Output the (X, Y) coordinate of the center of the cell containing the given text.  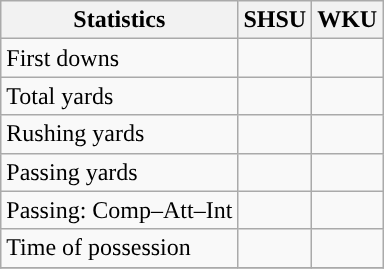
Total yards (120, 96)
Passing: Comp–Att–Int (120, 210)
SHSU (275, 20)
WKU (348, 20)
Time of possession (120, 248)
Passing yards (120, 172)
First downs (120, 58)
Statistics (120, 20)
Rushing yards (120, 134)
